Provide the (x, y) coordinate of the cell's center where the given text is located.  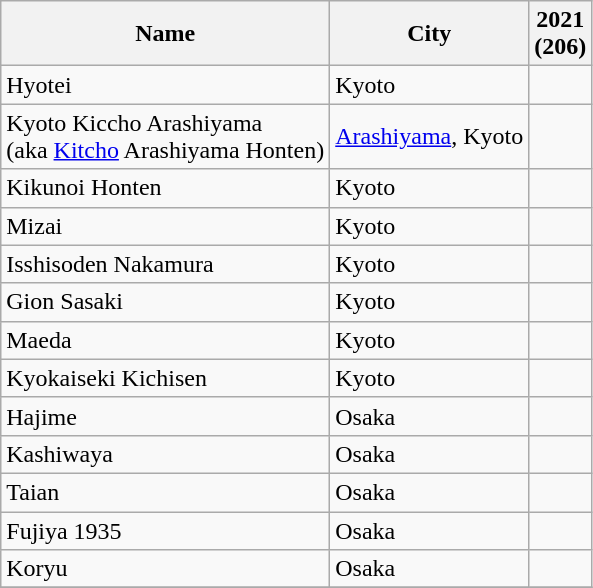
2021(206) (560, 34)
Kyokaiseki Kichisen (166, 378)
Name (166, 34)
Isshisoden Nakamura (166, 264)
Koryu (166, 569)
Kashiwaya (166, 454)
Hyotei (166, 85)
Gion Sasaki (166, 302)
Arashiyama, Kyoto (430, 136)
Hajime (166, 416)
Kikunoi Honten (166, 188)
Mizai (166, 226)
Maeda (166, 340)
City (430, 34)
Fujiya 1935 (166, 531)
Taian (166, 492)
Kyoto Kiccho Arashiyama(aka Kitcho Arashiyama Honten) (166, 136)
